Return [X, Y] of the center of cell containing provided text 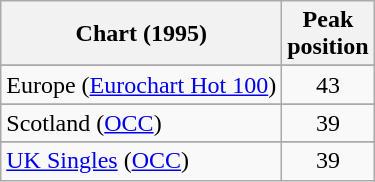
43 [328, 85]
UK Singles (OCC) [142, 161]
Chart (1995) [142, 34]
Scotland (OCC) [142, 123]
Peakposition [328, 34]
Europe (Eurochart Hot 100) [142, 85]
